Return the [X, Y] coordinate for the center point of the cell that contains the specified text.  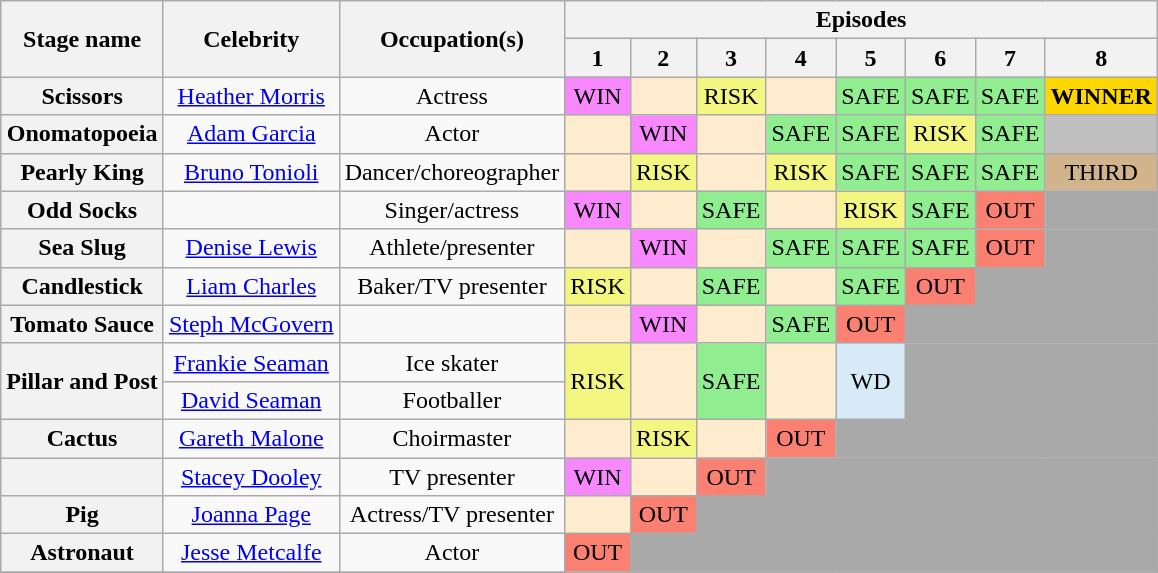
Liam Charles [251, 286]
Dancer/choreographer [452, 172]
Footballer [452, 400]
Sea Slug [82, 248]
Odd Socks [82, 210]
Tomato Sauce [82, 324]
4 [801, 58]
THIRD [1101, 172]
Bruno Tonioli [251, 172]
WINNER [1101, 96]
Gareth Malone [251, 438]
Steph McGovern [251, 324]
Cactus [82, 438]
Ice skater [452, 362]
1 [598, 58]
6 [940, 58]
Actress/TV presenter [452, 515]
Candlestick [82, 286]
8 [1101, 58]
Episodes [862, 20]
Occupation(s) [452, 39]
Adam Garcia [251, 134]
Pearly King [82, 172]
Jesse Metcalfe [251, 553]
Pig [82, 515]
Scissors [82, 96]
Stacey Dooley [251, 477]
Heather Morris [251, 96]
Joanna Page [251, 515]
7 [1010, 58]
5 [871, 58]
Frankie Seaman [251, 362]
Pillar and Post [82, 381]
Onomatopoeia [82, 134]
Choirmaster [452, 438]
Stage name [82, 39]
TV presenter [452, 477]
David Seaman [251, 400]
Singer/actress [452, 210]
3 [731, 58]
Athlete/presenter [452, 248]
Actress [452, 96]
Denise Lewis [251, 248]
Baker/TV presenter [452, 286]
Astronaut [82, 553]
WD [871, 381]
Celebrity [251, 39]
2 [663, 58]
